Scan for the cell matching the given text and deliver its (x, y) coordinate at center. 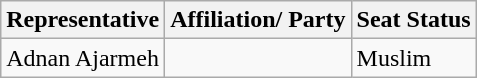
Seat Status (414, 20)
Affiliation/ Party (258, 20)
Adnan Ajarmeh (83, 58)
Muslim (414, 58)
Representative (83, 20)
